Extract the (x, y) coordinate from the center of the cell holding the provided text.  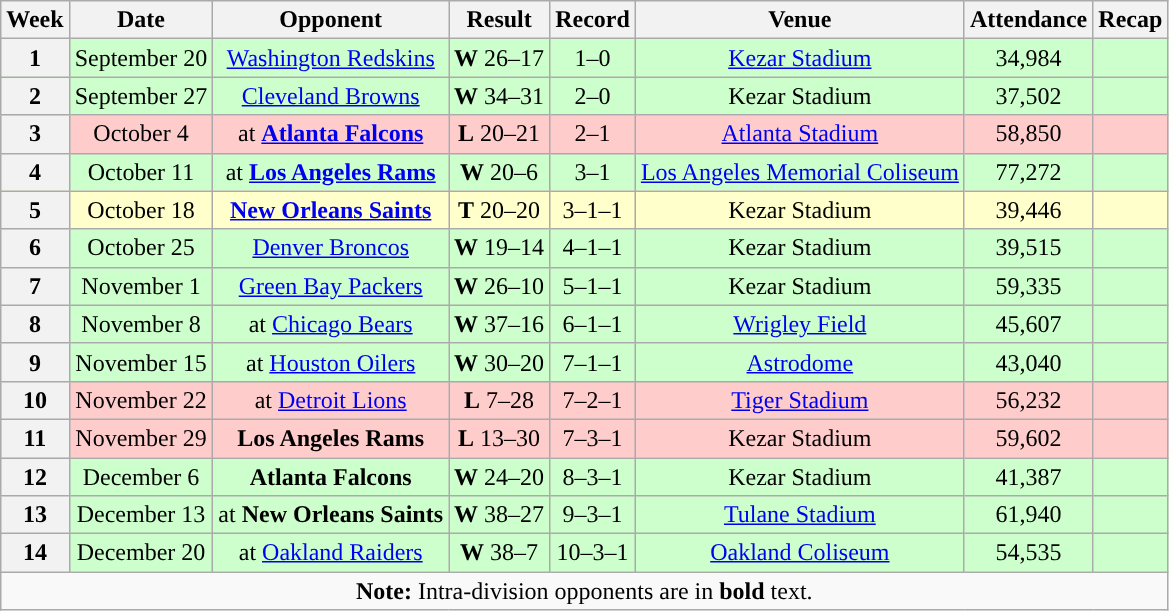
Los Angeles Memorial Coliseum (800, 172)
Week (35, 20)
2–0 (593, 96)
W 24–20 (500, 477)
11 (35, 438)
34,984 (1028, 58)
6–1–1 (593, 324)
8–3–1 (593, 477)
7–3–1 (593, 438)
W 20–6 (500, 172)
December 13 (141, 515)
1–0 (593, 58)
13 (35, 515)
12 (35, 477)
59,335 (1028, 286)
5–1–1 (593, 286)
Astrodome (800, 362)
7–2–1 (593, 400)
Oakland Coliseum (800, 553)
Wrigley Field (800, 324)
77,272 (1028, 172)
58,850 (1028, 134)
14 (35, 553)
2–1 (593, 134)
43,040 (1028, 362)
W 34–31 (500, 96)
at Atlanta Falcons (331, 134)
W 26–10 (500, 286)
6 (35, 248)
L 13–30 (500, 438)
at Houston Oilers (331, 362)
at Los Angeles Rams (331, 172)
October 4 (141, 134)
Recap (1130, 20)
at Detroit Lions (331, 400)
November 15 (141, 362)
October 18 (141, 210)
W 38–27 (500, 515)
9 (35, 362)
3–1 (593, 172)
L 7–28 (500, 400)
41,387 (1028, 477)
9–3–1 (593, 515)
Atlanta Stadium (800, 134)
Tulane Stadium (800, 515)
3 (35, 134)
December 20 (141, 553)
November 1 (141, 286)
Denver Broncos (331, 248)
45,607 (1028, 324)
Atlanta Falcons (331, 477)
Washington Redskins (331, 58)
Los Angeles Rams (331, 438)
September 27 (141, 96)
Opponent (331, 20)
November 29 (141, 438)
54,535 (1028, 553)
at New Orleans Saints (331, 515)
at Oakland Raiders (331, 553)
39,446 (1028, 210)
2 (35, 96)
56,232 (1028, 400)
10 (35, 400)
7 (35, 286)
Tiger Stadium (800, 400)
W 19–14 (500, 248)
3–1–1 (593, 210)
4–1–1 (593, 248)
Cleveland Browns (331, 96)
Record (593, 20)
W 30–20 (500, 362)
September 20 (141, 58)
December 6 (141, 477)
W 38–7 (500, 553)
Result (500, 20)
November 22 (141, 400)
Note: Intra-division opponents are in bold text. (584, 591)
1 (35, 58)
Date (141, 20)
4 (35, 172)
10–3–1 (593, 553)
7–1–1 (593, 362)
39,515 (1028, 248)
October 11 (141, 172)
5 (35, 210)
59,602 (1028, 438)
W 26–17 (500, 58)
37,502 (1028, 96)
Venue (800, 20)
at Chicago Bears (331, 324)
W 37–16 (500, 324)
L 20–21 (500, 134)
October 25 (141, 248)
8 (35, 324)
61,940 (1028, 515)
Green Bay Packers (331, 286)
Attendance (1028, 20)
New Orleans Saints (331, 210)
T 20–20 (500, 210)
November 8 (141, 324)
